Identify which cell holds the provided text, then report its (X, Y) central coordinate. 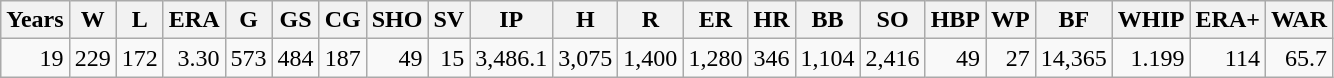
WAR (1298, 20)
Years (35, 20)
19 (35, 58)
HBP (955, 20)
2,416 (892, 58)
ER (716, 20)
ERA+ (1228, 20)
BB (828, 20)
1,280 (716, 58)
15 (449, 58)
3,486.1 (512, 58)
1,104 (828, 58)
W (92, 20)
3.30 (194, 58)
229 (92, 58)
1.199 (1151, 58)
65.7 (1298, 58)
1,400 (650, 58)
ERA (194, 20)
SO (892, 20)
R (650, 20)
3,075 (586, 58)
GS (296, 20)
172 (140, 58)
WP (1011, 20)
CG (342, 20)
573 (248, 58)
SHO (397, 20)
14,365 (1074, 58)
BF (1074, 20)
G (248, 20)
484 (296, 58)
IP (512, 20)
27 (1011, 58)
187 (342, 58)
346 (772, 58)
WHIP (1151, 20)
L (140, 20)
SV (449, 20)
114 (1228, 58)
H (586, 20)
HR (772, 20)
